Detect which cell encompasses the target text, then output its [x, y] center coordinate. 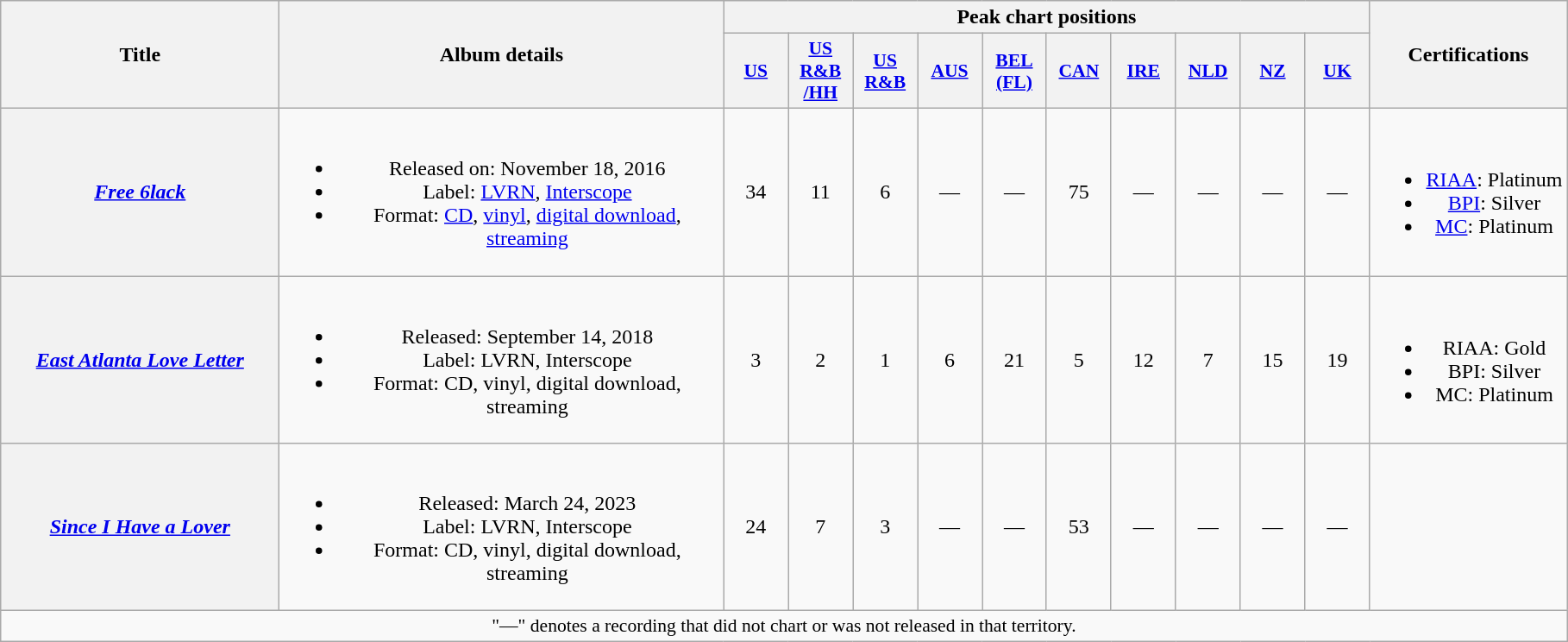
BEL(FL) [1014, 71]
2 [821, 360]
15 [1273, 360]
"—" denotes a recording that did not chart or was not released in that territory. [784, 626]
5 [1078, 360]
75 [1078, 192]
UK [1337, 71]
RIAA: PlatinumBPI: SilverMC: Platinum [1468, 192]
53 [1078, 527]
US [756, 71]
USR&B/HH [821, 71]
1 [885, 360]
24 [756, 527]
NZ [1273, 71]
Since I Have a Lover [140, 527]
East Atlanta Love Letter [140, 360]
Released: September 14, 2018Label: LVRN, InterscopeFormat: CD, vinyl, digital download, streaming [502, 360]
19 [1337, 360]
NLD [1207, 71]
Peak chart positions [1047, 17]
11 [821, 192]
RIAA: GoldBPI: SilverMC: Platinum [1468, 360]
Released: March 24, 2023Label: LVRN, InterscopeFormat: CD, vinyl, digital download, streaming [502, 527]
12 [1144, 360]
AUS [950, 71]
21 [1014, 360]
Released on: November 18, 2016Label: LVRN, InterscopeFormat: CD, vinyl, digital download, streaming [502, 192]
USR&B [885, 71]
IRE [1144, 71]
34 [756, 192]
Free 6lack [140, 192]
CAN [1078, 71]
Certifications [1468, 55]
Title [140, 55]
Album details [502, 55]
